From the cell containing the given text, extract its center point as [x, y] coordinate. 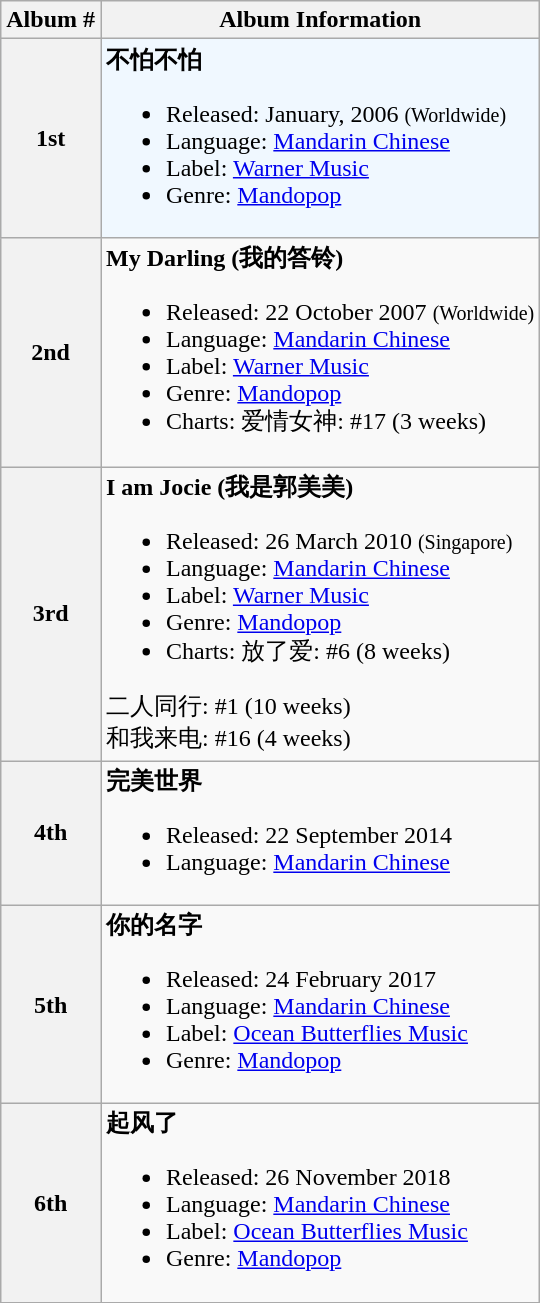
起风了Released: 26 November 2018Language: Mandarin ChineseLabel: Ocean Butterflies MusicGenre: Mandopop [320, 1204]
1st [51, 138]
6th [51, 1204]
完美世界Released: 22 September 2014Language: Mandarin Chinese [320, 832]
Album Information [320, 20]
Album # [51, 20]
My Darling (我的答铃)Released: 22 October 2007 (Worldwide)Language: Mandarin ChineseLabel: Warner MusicGenre: MandopopCharts: 爱情女神: #17 (3 weeks) [320, 352]
5th [51, 1004]
你的名字Released: 24 February 2017Language: Mandarin ChineseLabel: Ocean Butterflies MusicGenre: Mandopop [320, 1004]
4th [51, 832]
2nd [51, 352]
3rd [51, 614]
不怕不怕Released: January, 2006 (Worldwide)Language: Mandarin ChineseLabel: Warner MusicGenre: Mandopop [320, 138]
